Output the (X, Y) coordinate of the center of the cell containing the given text.  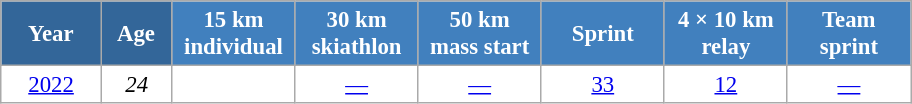
Sprint (602, 34)
33 (602, 85)
2022 (52, 85)
Year (52, 34)
30 km skiathlon (356, 34)
15 km individual (234, 34)
4 × 10 km relay (726, 34)
Age (136, 34)
12 (726, 85)
24 (136, 85)
50 km mass start (480, 34)
Team sprint (848, 34)
